For the text-containing cell, return its midpoint in [X, Y] coordinate format. 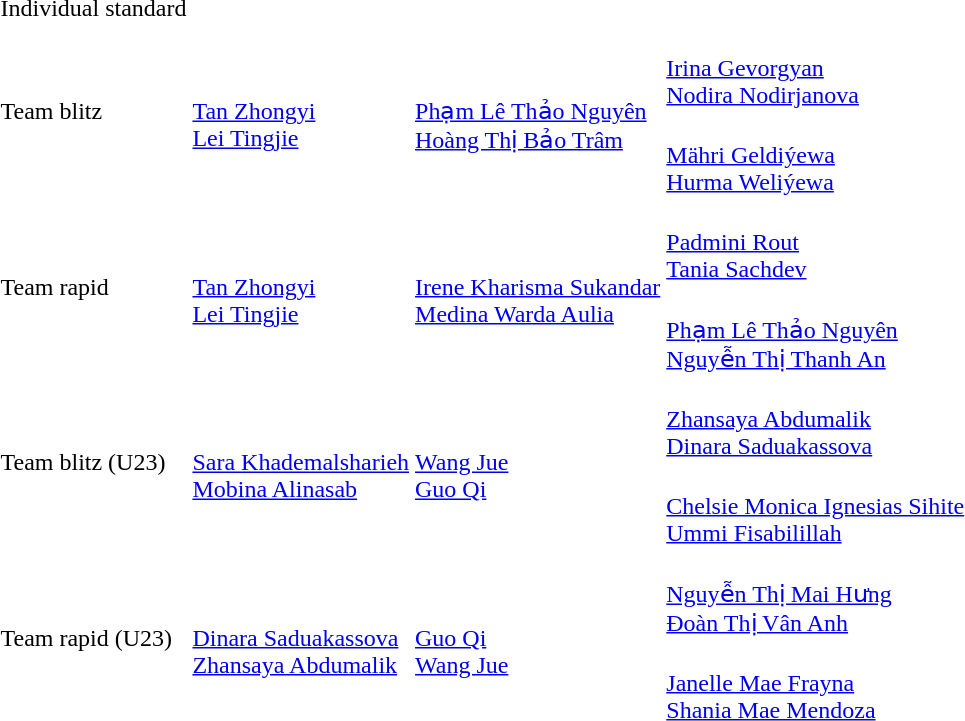
Irene Kharisma SukandarMedina Warda Aulia [538, 287]
Wang JueGuo Qi [538, 462]
Sara KhademalshariehMobina Alinasab [301, 462]
Phạm Lê Thảo NguyênHoàng Thị Bảo Trâm [538, 112]
